Pinpoint the cell where the given text exists, returning its (x, y) midpoint coordinate. 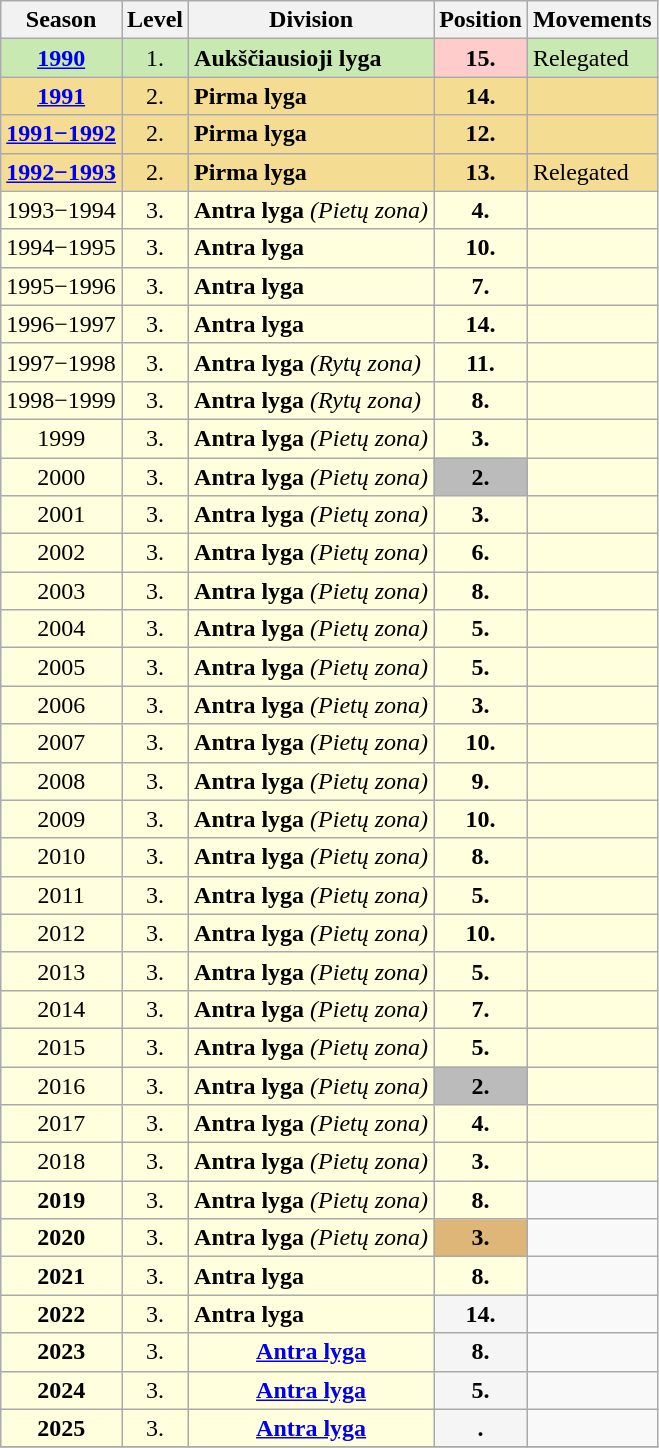
11. (481, 362)
1991 (62, 96)
2014 (62, 1009)
2023 (62, 1352)
1991−1992 (62, 134)
Season (62, 20)
2020 (62, 1238)
2001 (62, 515)
2005 (62, 667)
2012 (62, 933)
1996−1997 (62, 324)
2010 (62, 857)
2019 (62, 1200)
Aukščiausioji lyga (312, 58)
2018 (62, 1162)
15. (481, 58)
Movements (592, 20)
2024 (62, 1390)
2000 (62, 477)
1995−1996 (62, 286)
. (481, 1428)
2003 (62, 591)
1998−1999 (62, 400)
1. (156, 58)
12. (481, 134)
2008 (62, 781)
1997−1998 (62, 362)
1990 (62, 58)
Level (156, 20)
2009 (62, 819)
2025 (62, 1428)
2022 (62, 1314)
9. (481, 781)
Division (312, 20)
1999 (62, 438)
2013 (62, 971)
1992−1993 (62, 172)
1993−1994 (62, 210)
6. (481, 553)
2017 (62, 1124)
1994−1995 (62, 248)
2021 (62, 1276)
2007 (62, 743)
2015 (62, 1047)
Position (481, 20)
2002 (62, 553)
2016 (62, 1085)
2006 (62, 705)
2011 (62, 895)
13. (481, 172)
2004 (62, 629)
